Pinpoint the cell where the given text exists, returning its [X, Y] midpoint coordinate. 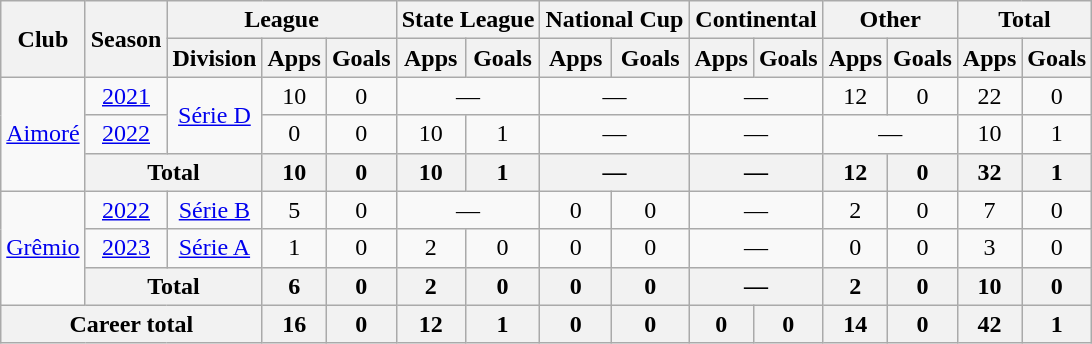
Club [43, 39]
22 [989, 96]
32 [989, 172]
7 [989, 210]
14 [855, 324]
Série A [214, 248]
League [282, 20]
Season [126, 39]
Grêmio [43, 248]
Career total [132, 324]
National Cup [614, 20]
Série B [214, 210]
Continental [756, 20]
Division [214, 58]
16 [294, 324]
Aimoré [43, 134]
2021 [126, 96]
State League [468, 20]
2023 [126, 248]
42 [989, 324]
3 [989, 248]
Other [890, 20]
6 [294, 286]
Série D [214, 115]
5 [294, 210]
